Pinpoint the cell where the given text exists, returning its (x, y) midpoint coordinate. 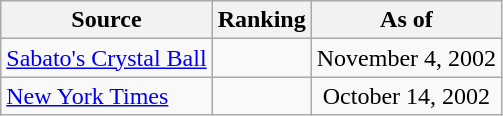
Sabato's Crystal Ball (106, 58)
As of (406, 20)
Ranking (262, 20)
New York Times (106, 96)
October 14, 2002 (406, 96)
Source (106, 20)
November 4, 2002 (406, 58)
